Output the [X, Y] coordinate of the center of the cell containing the given text.  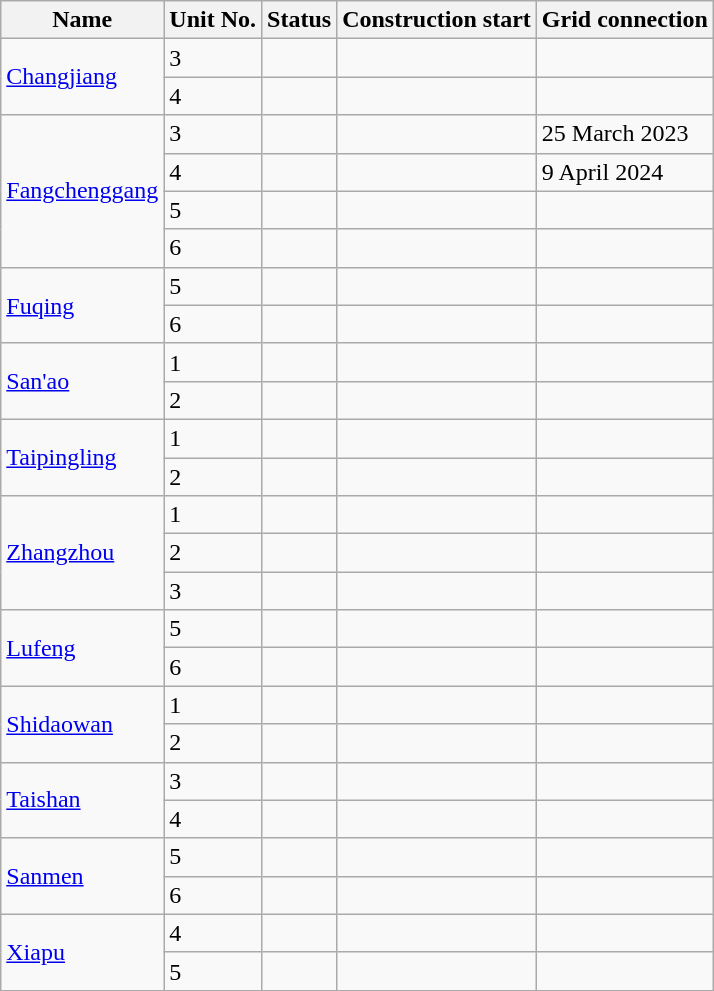
Construction start [437, 20]
25 March 2023 [624, 134]
Unit No. [213, 20]
Taipingling [82, 457]
Name [82, 20]
Zhangzhou [82, 553]
Lufeng [82, 648]
Fangchenggang [82, 191]
Taishan [82, 800]
Sanmen [82, 876]
Grid connection [624, 20]
Xiapu [82, 952]
Changjiang [82, 77]
Status [300, 20]
Fuqing [82, 305]
Shidaowan [82, 724]
San'ao [82, 381]
9 April 2024 [624, 172]
